Return the [X, Y] coordinate for the center point of the cell that contains the specified text.  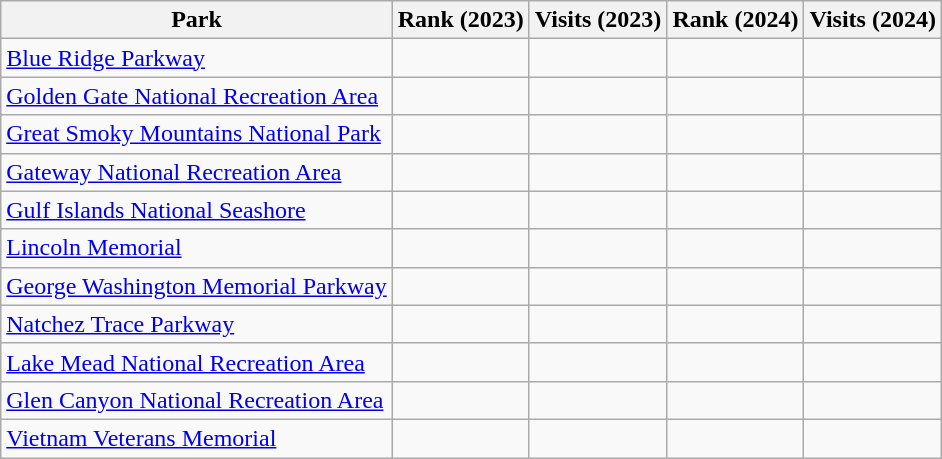
Visits (2024) [873, 20]
Gulf Islands National Seashore [197, 210]
George Washington Memorial Parkway [197, 286]
Glen Canyon National Recreation Area [197, 400]
Visits (2023) [598, 20]
Natchez Trace Parkway [197, 324]
Lincoln Memorial [197, 248]
Blue Ridge Parkway [197, 58]
Vietnam Veterans Memorial [197, 438]
Park [197, 20]
Rank (2023) [460, 20]
Lake Mead National Recreation Area [197, 362]
Gateway National Recreation Area [197, 172]
Rank (2024) [736, 20]
Great Smoky Mountains National Park [197, 134]
Golden Gate National Recreation Area [197, 96]
